Find where the given text appears and provide that cell's center as [X, Y] coordinate. 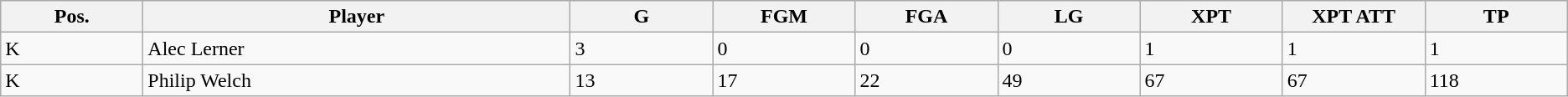
G [642, 17]
LG [1069, 17]
FGM [784, 17]
17 [784, 80]
XPT [1211, 17]
22 [926, 80]
3 [642, 48]
Pos. [72, 17]
Alec Lerner [357, 48]
TP [1496, 17]
Philip Welch [357, 80]
XPT ATT [1354, 17]
FGA [926, 17]
13 [642, 80]
Player [357, 17]
49 [1069, 80]
118 [1496, 80]
